Determine the [x, y] coordinate at the center of the cell enclosing the given text.  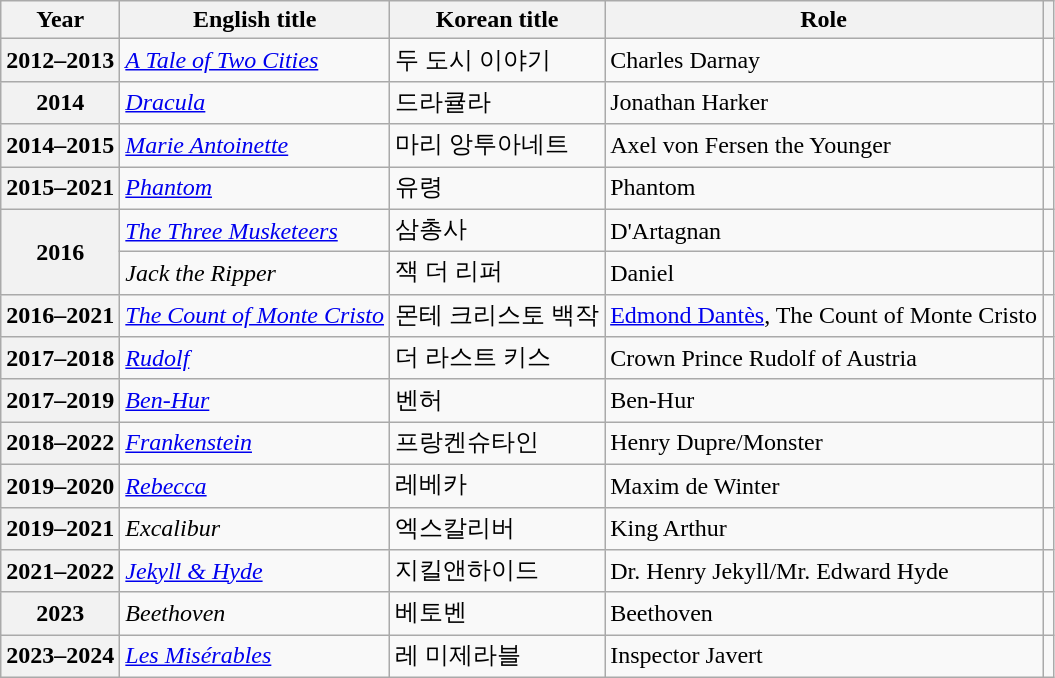
Jekyll & Hyde [255, 572]
Crown Prince Rudolf of Austria [824, 358]
드라큘라 [498, 102]
A Tale of Two Cities [255, 60]
마리 앙투아네트 [498, 146]
Axel von Fersen the Younger [824, 146]
Rebecca [255, 486]
Jack the Ripper [255, 274]
2017–2018 [60, 358]
Role [824, 20]
Dracula [255, 102]
Frankenstein [255, 444]
Marie Antoinette [255, 146]
더 라스트 키스 [498, 358]
지킬앤하이드 [498, 572]
2018–2022 [60, 444]
2016–2021 [60, 316]
Inspector Javert [824, 656]
2019–2021 [60, 528]
유령 [498, 188]
2016 [60, 252]
프랑켄슈타인 [498, 444]
2014 [60, 102]
몬테 크리스토 백작 [498, 316]
The Three Musketeers [255, 230]
Year [60, 20]
English title [255, 20]
The Count of Monte Cristo [255, 316]
Korean title [498, 20]
2019–2020 [60, 486]
King Arthur [824, 528]
Excalibur [255, 528]
2021–2022 [60, 572]
Henry Dupre/Monster [824, 444]
Dr. Henry Jekyll/Mr. Edward Hyde [824, 572]
Edmond Dantès, The Count of Monte Cristo [824, 316]
Rudolf [255, 358]
2014–2015 [60, 146]
Maxim de Winter [824, 486]
Daniel [824, 274]
2023 [60, 614]
두 도시 이야기 [498, 60]
2023–2024 [60, 656]
Charles Darnay [824, 60]
레 미제라블 [498, 656]
벤허 [498, 400]
베토벤 [498, 614]
Jonathan Harker [824, 102]
잭 더 리퍼 [498, 274]
삼총사 [498, 230]
엑스칼리버 [498, 528]
D'Artagnan [824, 230]
2012–2013 [60, 60]
2015–2021 [60, 188]
2017–2019 [60, 400]
레베카 [498, 486]
Les Misérables [255, 656]
